From the cell containing the given text, extract its center point as (X, Y) coordinate. 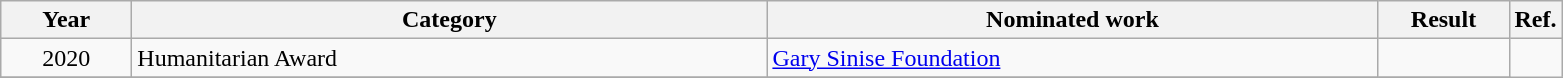
Year (66, 20)
Result (1444, 20)
Ref. (1536, 20)
Category (450, 20)
Humanitarian Award (450, 58)
Gary Sinise Foundation (1072, 58)
2020 (66, 58)
Nominated work (1072, 20)
